Locate the cell with the specified text and output its (x, y) center coordinate. 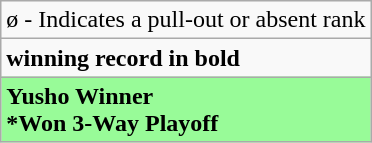
ø - Indicates a pull-out or absent rank (186, 20)
winning record in bold (186, 58)
Yusho Winner*Won 3-Way Playoff (186, 110)
